Search for the cell housing the specified text and yield its [x, y] center coordinate. 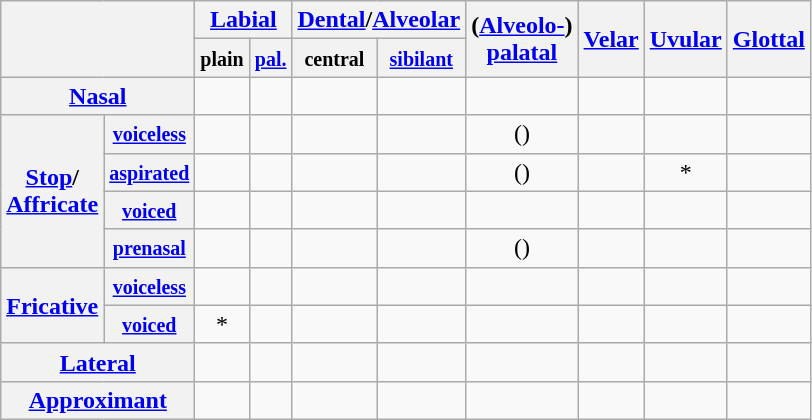
prenasal [150, 248]
Stop/Affricate [52, 191]
Labial [244, 20]
Velar [611, 39]
pal. [270, 58]
aspirated [150, 172]
central [334, 58]
Lateral [98, 362]
Fricative [52, 305]
Uvular [686, 39]
Nasal [98, 96]
Dental/Alveolar [379, 20]
Glottal [768, 39]
(Alveolo-)palatal [522, 39]
Approximant [98, 400]
sibilant [422, 58]
plain [222, 58]
